Provide the [X, Y] coordinate of the cell's center where the given text is located.  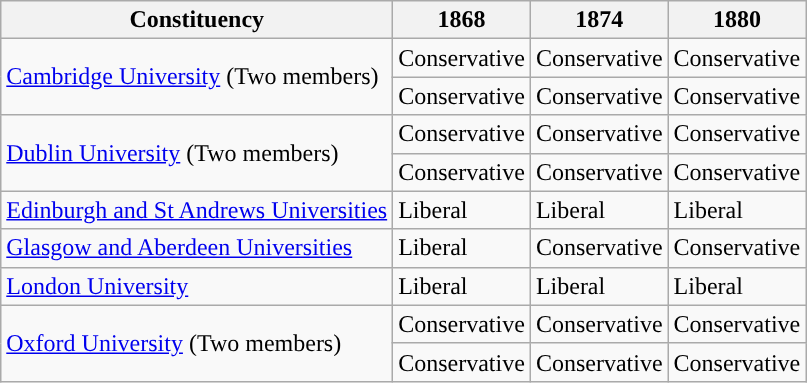
Glasgow and Aberdeen Universities [197, 248]
London University [197, 286]
1868 [462, 20]
Oxford University (Two members) [197, 343]
1880 [737, 20]
Constituency [197, 20]
Cambridge University (Two members) [197, 77]
Dublin University (Two members) [197, 153]
1874 [599, 20]
Edinburgh and St Andrews Universities [197, 210]
